Determine the [x, y] coordinate at the center of the cell enclosing the given text.  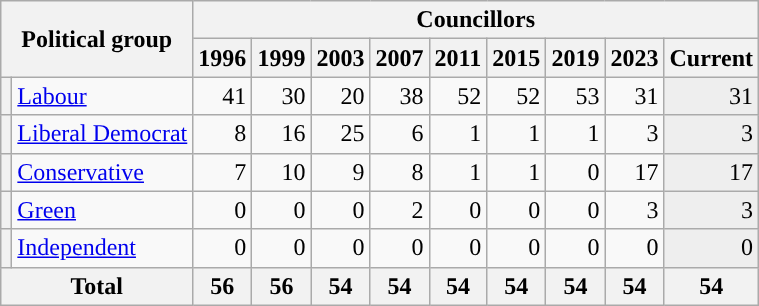
2011 [458, 58]
25 [340, 134]
Political group [97, 39]
2019 [576, 58]
41 [222, 96]
6 [400, 134]
53 [576, 96]
Labour [102, 96]
9 [340, 172]
2 [400, 210]
Conservative [102, 172]
38 [400, 96]
16 [282, 134]
1999 [282, 58]
Liberal Democrat [102, 134]
Green [102, 210]
20 [340, 96]
10 [282, 172]
1996 [222, 58]
2007 [400, 58]
2003 [340, 58]
Total [97, 286]
Current [712, 58]
Councillors [476, 20]
7 [222, 172]
Independent [102, 248]
30 [282, 96]
2015 [516, 58]
2023 [634, 58]
